Capture the cell that displays the provided text and extract its (X, Y) central coordinate. 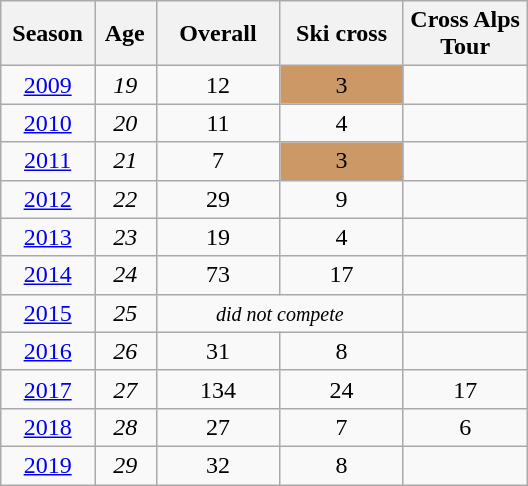
73 (218, 275)
25 (125, 313)
23 (125, 237)
2010 (48, 123)
2011 (48, 161)
26 (125, 351)
11 (218, 123)
9 (342, 199)
31 (218, 351)
28 (125, 427)
Age (125, 34)
2013 (48, 237)
Ski cross (342, 34)
2019 (48, 465)
2009 (48, 85)
Cross Alps Tour (465, 34)
2015 (48, 313)
2016 (48, 351)
21 (125, 161)
2014 (48, 275)
12 (218, 85)
Season (48, 34)
6 (465, 427)
32 (218, 465)
2017 (48, 389)
2012 (48, 199)
134 (218, 389)
20 (125, 123)
did not compete (280, 313)
Overall (218, 34)
2018 (48, 427)
22 (125, 199)
